Search for the cell housing the specified text and yield its [X, Y] center coordinate. 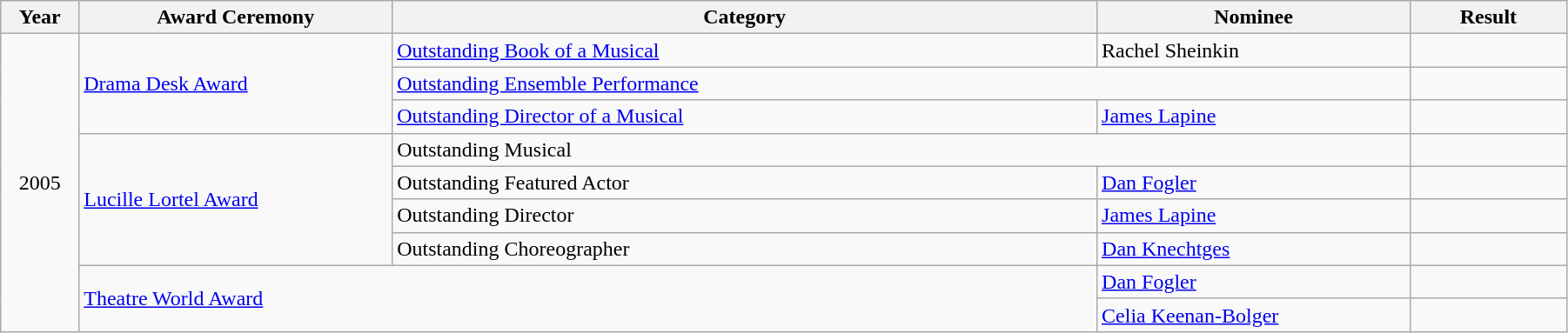
Lucille Lortel Award [236, 199]
Dan Knechtges [1254, 249]
Outstanding Director [745, 216]
Outstanding Director of a Musical [745, 117]
Outstanding Featured Actor [745, 183]
Award Ceremony [236, 17]
Category [745, 17]
Celia Keenan-Bolger [1254, 315]
Nominee [1254, 17]
Rachel Sheinkin [1254, 50]
Outstanding Choreographer [745, 249]
Outstanding Musical [901, 150]
Drama Desk Award [236, 83]
Year [40, 17]
2005 [40, 183]
Result [1488, 17]
Outstanding Ensemble Performance [901, 83]
Outstanding Book of a Musical [745, 50]
Theatre World Award [588, 298]
